Output the (X, Y) coordinate of the center of the cell containing the given text.  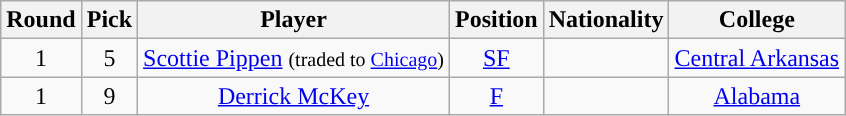
Scottie Pippen (traded to Chicago) (294, 58)
College (757, 20)
F (496, 96)
Player (294, 20)
Derrick McKey (294, 96)
Round (41, 20)
Position (496, 20)
SF (496, 58)
Alabama (757, 96)
Pick (109, 20)
5 (109, 58)
Nationality (606, 20)
Central Arkansas (757, 58)
9 (109, 96)
